Detect which cell encompasses the target text, then output its (x, y) center coordinate. 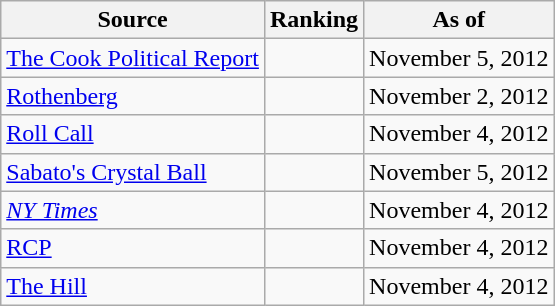
Rothenberg (133, 96)
Source (133, 20)
November 2, 2012 (459, 96)
The Cook Political Report (133, 58)
NY Times (133, 210)
Ranking (314, 20)
Roll Call (133, 134)
Sabato's Crystal Ball (133, 172)
RCP (133, 248)
The Hill (133, 286)
As of (459, 20)
